Scan for the cell matching the given text and deliver its [X, Y] coordinate at center. 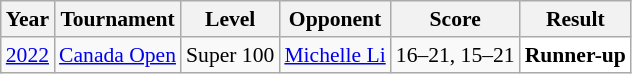
Tournament [118, 19]
Runner-up [576, 55]
Super 100 [230, 55]
16–21, 15–21 [456, 55]
Opponent [334, 19]
Result [576, 19]
Michelle Li [334, 55]
2022 [28, 55]
Canada Open [118, 55]
Year [28, 19]
Score [456, 19]
Level [230, 19]
